Find where the given text appears and provide that cell's center as (x, y) coordinate. 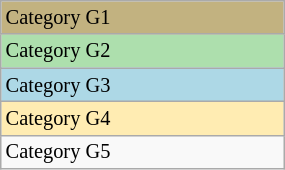
Category G2 (142, 51)
Category G5 (142, 152)
Category G3 (142, 85)
Category G4 (142, 118)
Category G1 (142, 17)
